Scan for the cell matching the given text and deliver its (X, Y) coordinate at center. 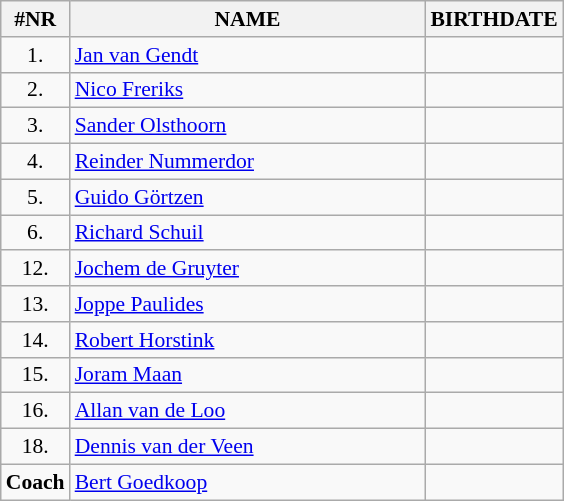
3. (36, 126)
Joppe Paulides (248, 304)
12. (36, 269)
BIRTHDATE (494, 19)
Reinder Nummerdor (248, 162)
Coach (36, 482)
2. (36, 90)
Joram Maan (248, 375)
Dennis van der Veen (248, 447)
#NR (36, 19)
Allan van de Loo (248, 411)
Bert Goedkoop (248, 482)
Jochem de Gruyter (248, 269)
Guido Görtzen (248, 197)
16. (36, 411)
Nico Freriks (248, 90)
13. (36, 304)
Richard Schuil (248, 233)
Sander Olsthoorn (248, 126)
6. (36, 233)
NAME (248, 19)
4. (36, 162)
18. (36, 447)
5. (36, 197)
Jan van Gendt (248, 55)
Robert Horstink (248, 340)
14. (36, 340)
1. (36, 55)
15. (36, 375)
